Extract the (X, Y) coordinate from the center of the cell holding the provided text.  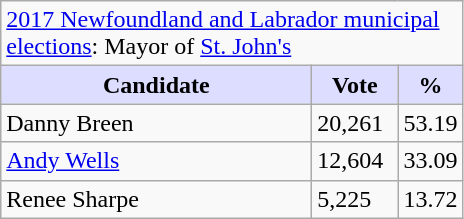
53.19 (430, 123)
Danny Breen (156, 123)
5,225 (355, 199)
20,261 (355, 123)
2017 Newfoundland and Labrador municipal elections: Mayor of St. John's (232, 34)
% (430, 85)
Vote (355, 85)
Andy Wells (156, 161)
33.09 (430, 161)
13.72 (430, 199)
Candidate (156, 85)
Renee Sharpe (156, 199)
12,604 (355, 161)
